Locate the cell with the specified text and output its (x, y) center coordinate. 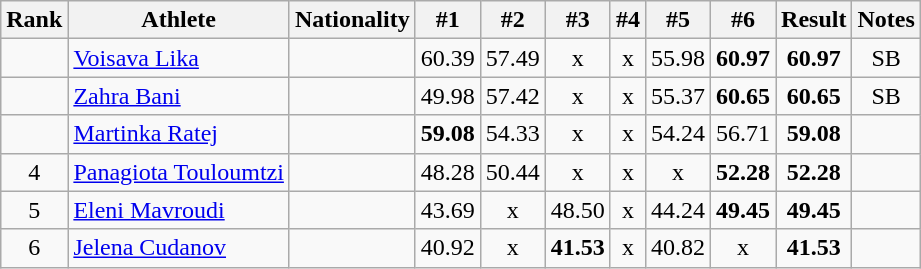
6 (34, 248)
50.44 (512, 172)
54.33 (512, 134)
Jelena Cudanov (179, 248)
57.49 (512, 58)
Rank (34, 20)
Voisava Lika (179, 58)
Athlete (179, 20)
44.24 (678, 210)
57.42 (512, 96)
40.82 (678, 248)
60.39 (448, 58)
Eleni Mavroudi (179, 210)
56.71 (742, 134)
#2 (512, 20)
#6 (742, 20)
#3 (578, 20)
Notes (886, 20)
Nationality (352, 20)
40.92 (448, 248)
4 (34, 172)
Result (814, 20)
#1 (448, 20)
48.28 (448, 172)
Martinka Ratej (179, 134)
48.50 (578, 210)
43.69 (448, 210)
Zahra Bani (179, 96)
54.24 (678, 134)
#4 (628, 20)
49.98 (448, 96)
55.37 (678, 96)
#5 (678, 20)
5 (34, 210)
55.98 (678, 58)
Panagiota Touloumtzi (179, 172)
